Detect which cell encompasses the target text, then output its (X, Y) center coordinate. 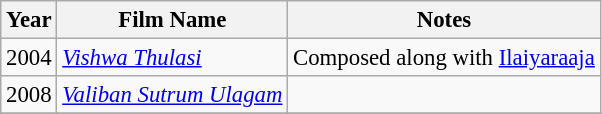
Vishwa Thulasi (172, 58)
Film Name (172, 20)
Composed along with Ilaiyaraaja (444, 58)
Notes (444, 20)
2004 (29, 58)
Valiban Sutrum Ulagam (172, 95)
2008 (29, 95)
Year (29, 20)
